Output the [X, Y] coordinate of the center of the cell containing the given text.  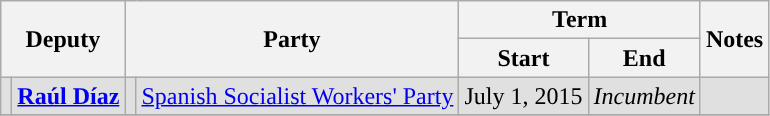
July 1, 2015 [524, 96]
Notes [734, 39]
End [644, 58]
Party [292, 39]
Spanish Socialist Workers' Party [298, 96]
Raúl Díaz [68, 96]
Term [580, 20]
Incumbent [644, 96]
Start [524, 58]
Deputy [63, 39]
